Extract the [X, Y] coordinate from the center of the cell holding the provided text.  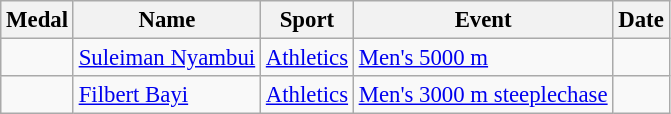
Suleiman Nyambui [166, 58]
Date [641, 20]
Sport [308, 20]
Event [483, 20]
Name [166, 20]
Filbert Bayi [166, 95]
Men's 5000 m [483, 58]
Men's 3000 m steeplechase [483, 95]
Medal [38, 20]
